Scan for the cell matching the given text and deliver its (X, Y) coordinate at center. 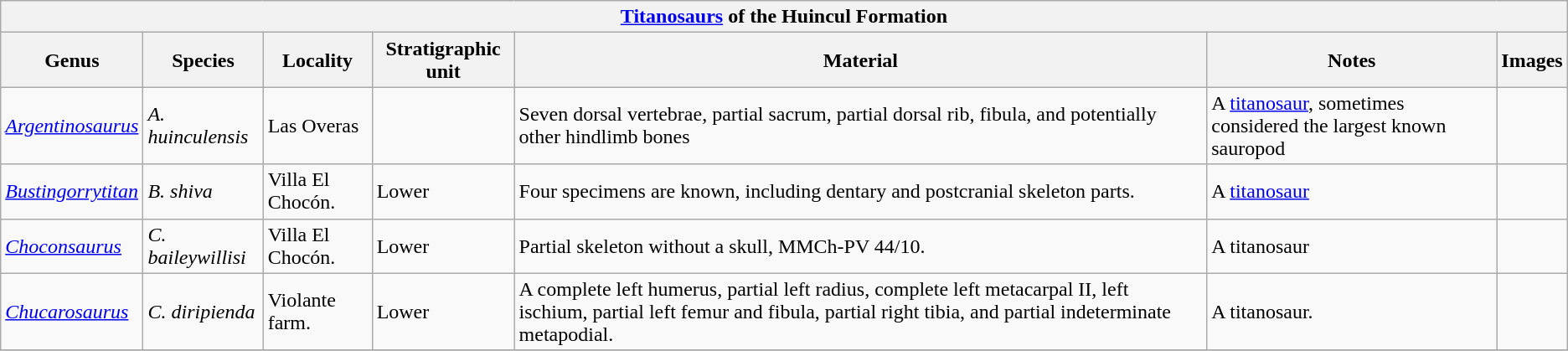
Bustingorrytitan (72, 191)
C. diripienda (203, 312)
Las Overas (317, 126)
Genus (72, 60)
Four specimens are known, including dentary and postcranial skeleton parts. (861, 191)
A titanosaur, sometimes considered the largest known sauropod (1352, 126)
Stratigraphic unit (443, 60)
A titanosaur. (1352, 312)
Violante farm. (317, 312)
A. huinculensis (203, 126)
Material (861, 60)
Notes (1352, 60)
Titanosaurs of the Huincul Formation (784, 17)
Images (1532, 60)
Species (203, 60)
B. shiva (203, 191)
C. baileywillisi (203, 246)
Seven dorsal vertebrae, partial sacrum, partial dorsal rib, fibula, and potentially other hindlimb bones (861, 126)
Chucarosaurus (72, 312)
Argentinosaurus (72, 126)
Choconsaurus (72, 246)
Locality (317, 60)
Partial skeleton without a skull, MMCh-PV 44/10. (861, 246)
